Capture the cell that displays the provided text and extract its [X, Y] central coordinate. 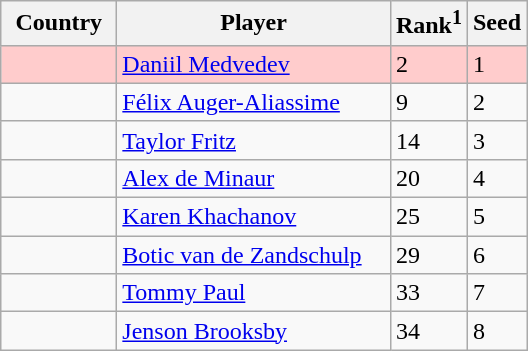
8 [496, 331]
Taylor Fritz [254, 140]
Country [59, 24]
6 [496, 255]
20 [428, 178]
Daniil Medvedev [254, 64]
Botic van de Zandschulp [254, 255]
Player [254, 24]
3 [496, 140]
Alex de Minaur [254, 178]
Félix Auger-Aliassime [254, 102]
Karen Khachanov [254, 217]
34 [428, 331]
33 [428, 293]
Rank1 [428, 24]
Seed [496, 24]
Jenson Brooksby [254, 331]
14 [428, 140]
1 [496, 64]
Tommy Paul [254, 293]
9 [428, 102]
5 [496, 217]
4 [496, 178]
25 [428, 217]
7 [496, 293]
29 [428, 255]
